Extract the (X, Y) coordinate from the center of the cell holding the provided text.  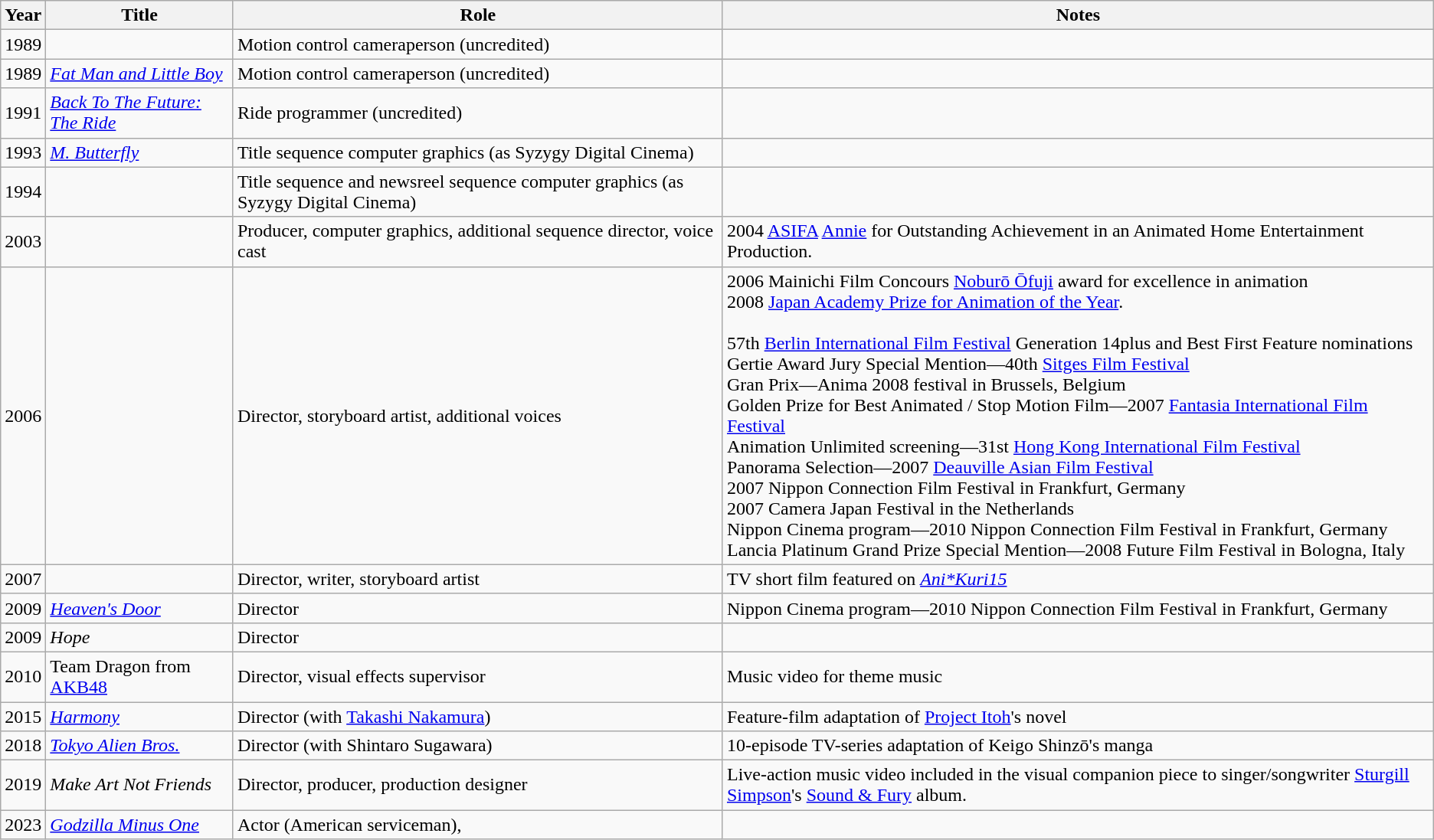
Title sequence and newsreel sequence computer graphics (as Syzygy Digital Cinema) (478, 191)
Nippon Cinema program—2010 Nippon Connection Film Festival in Frankfurt, Germany (1078, 608)
Producer, computer graphics, additional sequence director, voice cast (478, 242)
2010 (23, 677)
Director, writer, storyboard artist (478, 579)
2003 (23, 242)
Actor (American serviceman), (478, 825)
Feature-film adaptation of Project Itoh's novel (1078, 716)
Team Dragon from AKB48 (139, 677)
TV short film featured on Ani*Kuri15 (1078, 579)
1993 (23, 152)
Director, storyboard artist, additional voices (478, 415)
2004 ASIFA Annie for Outstanding Achievement in an Animated Home Entertainment Production. (1078, 242)
M. Butterfly (139, 152)
Year (23, 15)
Godzilla Minus One (139, 825)
Back To The Future: The Ride (139, 113)
1991 (23, 113)
Fat Man and Little Boy (139, 74)
2018 (23, 746)
Make Art Not Friends (139, 786)
Harmony (139, 716)
1994 (23, 191)
2019 (23, 786)
Heaven's Door (139, 608)
Live-action music video included in the visual companion piece to singer/songwriter Sturgill Simpson's Sound & Fury album. (1078, 786)
10-episode TV-series adaptation of Keigo Shinzō's manga (1078, 746)
Hope (139, 637)
Director (with Takashi Nakamura) (478, 716)
Tokyo Alien Bros. (139, 746)
2023 (23, 825)
Role (478, 15)
Title (139, 15)
2007 (23, 579)
Music video for theme music (1078, 677)
Title sequence computer graphics (as Syzygy Digital Cinema) (478, 152)
Director (with Shintaro Sugawara) (478, 746)
Director, producer, production designer (478, 786)
2015 (23, 716)
2006 (23, 415)
Ride programmer (uncredited) (478, 113)
Notes (1078, 15)
Director, visual effects supervisor (478, 677)
